Search for the cell housing the specified text and yield its (x, y) center coordinate. 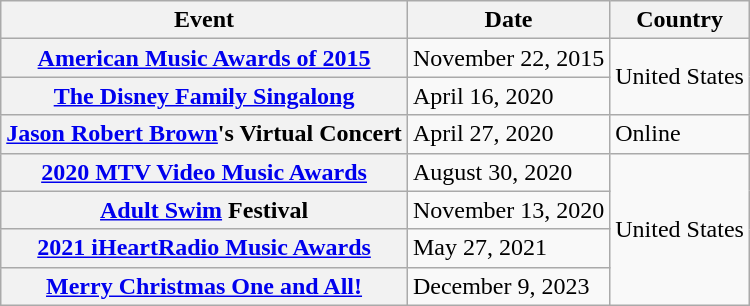
August 30, 2020 (508, 172)
Jason Robert Brown's Virtual Concert (204, 134)
Merry Christmas One and All! (204, 286)
Country (680, 20)
April 27, 2020 (508, 134)
The Disney Family Singalong (204, 96)
November 13, 2020 (508, 210)
American Music Awards of 2015 (204, 58)
Adult Swim Festival (204, 210)
April 16, 2020 (508, 96)
November 22, 2015 (508, 58)
Online (680, 134)
May 27, 2021 (508, 248)
Event (204, 20)
Date (508, 20)
2020 MTV Video Music Awards (204, 172)
December 9, 2023 (508, 286)
2021 iHeartRadio Music Awards (204, 248)
